Detect which cell encompasses the target text, then output its (x, y) center coordinate. 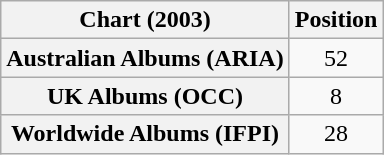
Position (336, 20)
Australian Albums (ARIA) (145, 58)
28 (336, 134)
52 (336, 58)
Chart (2003) (145, 20)
Worldwide Albums (IFPI) (145, 134)
8 (336, 96)
UK Albums (OCC) (145, 96)
